Capture the cell that displays the provided text and extract its [X, Y] central coordinate. 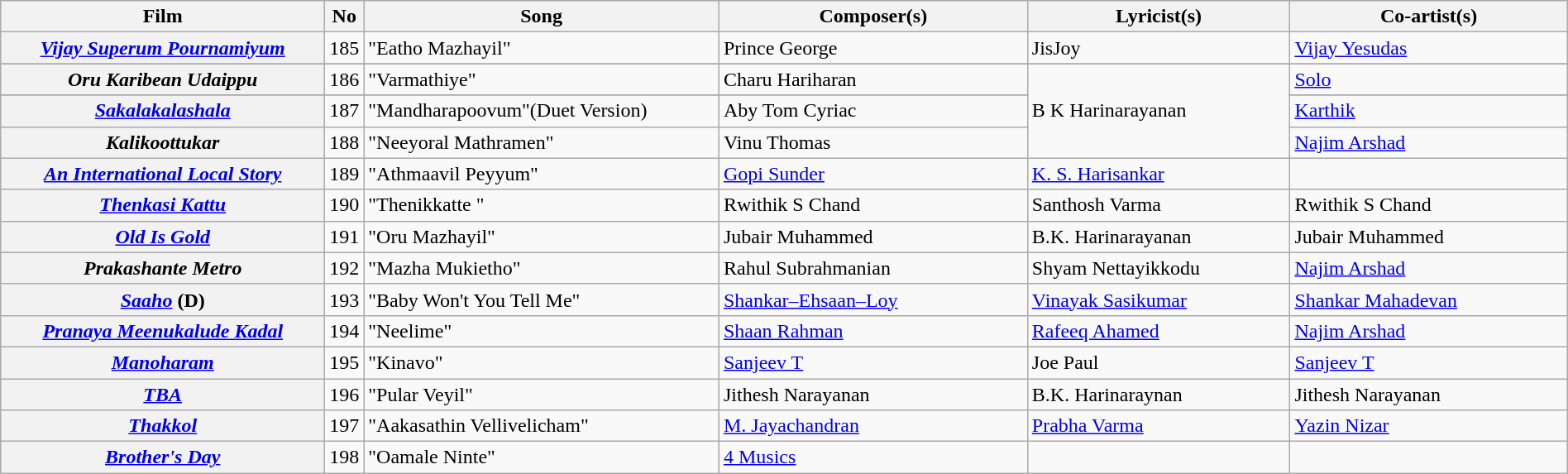
TBA [163, 395]
191 [344, 237]
Lyricist(s) [1159, 17]
189 [344, 174]
M. Jayachandran [873, 426]
Prakashante Metro [163, 268]
Shankar Mahadevan [1429, 299]
193 [344, 299]
Rafeeq Ahamed [1159, 331]
Shyam Nettayikkodu [1159, 268]
Film [163, 17]
194 [344, 331]
"Oamale Ninte" [542, 457]
"Baby Won't You Tell Me" [542, 299]
B.K. Harinaraynan [1159, 395]
Brother's Day [163, 457]
Santhosh Varma [1159, 205]
"Neelime" [542, 331]
Saaho (D) [163, 299]
Kalikoottukar [163, 142]
Solo [1429, 79]
Prince George [873, 48]
Vijay Superum Pournamiyum [163, 48]
"Thenikkatte " [542, 205]
Shankar–Ehsaan–Loy [873, 299]
B K Harinarayanan [1159, 111]
4 Musics [873, 457]
Vinayak Sasikumar [1159, 299]
Oru Karibean Udaippu [163, 79]
195 [344, 362]
Manoharam [163, 362]
192 [344, 268]
Rahul Subrahmanian [873, 268]
197 [344, 426]
Gopi Sunder [873, 174]
B.K. Harinarayanan [1159, 237]
K. S. Harisankar [1159, 174]
"Athmaavil Peyyum" [542, 174]
"Pular Veyil" [542, 395]
185 [344, 48]
"Varmathiye" [542, 79]
An International Local Story [163, 174]
198 [344, 457]
"Neeyoral Mathramen" [542, 142]
"Mandharapoovum"(Duet Version) [542, 111]
Charu Hariharan [873, 79]
Composer(s) [873, 17]
Prabha Varma [1159, 426]
186 [344, 79]
Song [542, 17]
Thakkol [163, 426]
JisJoy [1159, 48]
196 [344, 395]
Yazin Nizar [1429, 426]
"Mazha Mukietho" [542, 268]
"Kinavo" [542, 362]
"Aakasathin Vellivelicham" [542, 426]
"Eatho Mazhayil" [542, 48]
Pranaya Meenukalude Kadal [163, 331]
Joe Paul [1159, 362]
"Oru Mazhayil" [542, 237]
Karthik [1429, 111]
187 [344, 111]
Co-artist(s) [1429, 17]
Sakalakalashala [163, 111]
Vinu Thomas [873, 142]
Thenkasi Kattu [163, 205]
Old Is Gold [163, 237]
188 [344, 142]
190 [344, 205]
Shaan Rahman [873, 331]
No [344, 17]
Vijay Yesudas [1429, 48]
Aby Tom Cyriac [873, 111]
